From the cell containing the given text, extract its center point as (x, y) coordinate. 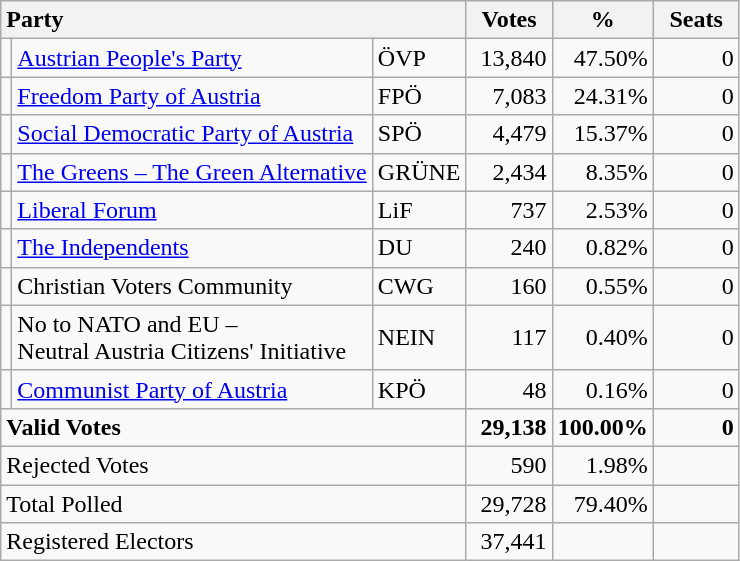
2,434 (509, 172)
NEIN (419, 338)
29,138 (509, 427)
590 (509, 465)
0.16% (602, 389)
Communist Party of Austria (192, 389)
Freedom Party of Austria (192, 96)
Registered Electors (234, 542)
0.40% (602, 338)
% (602, 20)
ÖVP (419, 58)
DU (419, 248)
29,728 (509, 503)
48 (509, 389)
1.98% (602, 465)
737 (509, 210)
47.50% (602, 58)
CWG (419, 286)
The Greens – The Green Alternative (192, 172)
No to NATO and EU –Neutral Austria Citizens' Initiative (192, 338)
Valid Votes (234, 427)
37,441 (509, 542)
79.40% (602, 503)
13,840 (509, 58)
Social Democratic Party of Austria (192, 134)
7,083 (509, 96)
Seats (696, 20)
117 (509, 338)
Votes (509, 20)
100.00% (602, 427)
Party (234, 20)
FPÖ (419, 96)
15.37% (602, 134)
2.53% (602, 210)
KPÖ (419, 389)
24.31% (602, 96)
Christian Voters Community (192, 286)
160 (509, 286)
The Independents (192, 248)
0.55% (602, 286)
GRÜNE (419, 172)
8.35% (602, 172)
4,479 (509, 134)
SPÖ (419, 134)
Total Polled (234, 503)
Austrian People's Party (192, 58)
240 (509, 248)
Rejected Votes (234, 465)
Liberal Forum (192, 210)
0.82% (602, 248)
LiF (419, 210)
